Determine the (x, y) coordinate at the center of the cell enclosing the given text.  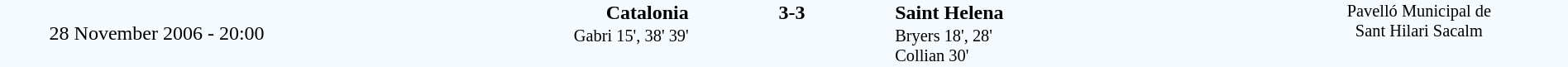
Pavelló Municipal de Sant Hilari Sacalm (1419, 33)
28 November 2006 - 20:00 (157, 33)
Gabri 15', 38' 39' (501, 46)
Catalonia (501, 12)
Bryers 18', 28'Collian 30' (1082, 46)
Saint Helena (1082, 12)
3-3 (791, 12)
